From the cell containing the given text, extract its center point as [X, Y] coordinate. 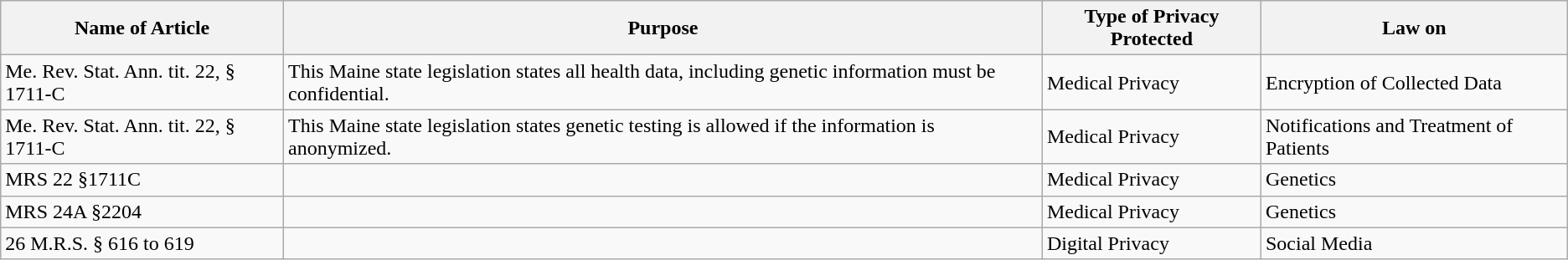
Name of Article [142, 28]
26 M.R.S. § 616 to 619 [142, 243]
Social Media [1414, 243]
MRS 24A §2204 [142, 212]
MRS 22 §1711C [142, 180]
Law on [1414, 28]
Purpose [663, 28]
This Maine state legislation states all health data, including genetic information must be confidential. [663, 82]
Type of Privacy Protected [1151, 28]
Notifications and Treatment of Patients [1414, 137]
This Maine state legislation states genetic testing is allowed if the information is anonymized. [663, 137]
Encryption of Collected Data [1414, 82]
Digital Privacy [1151, 243]
